Return the [X, Y] coordinate for the center point of the cell that contains the specified text.  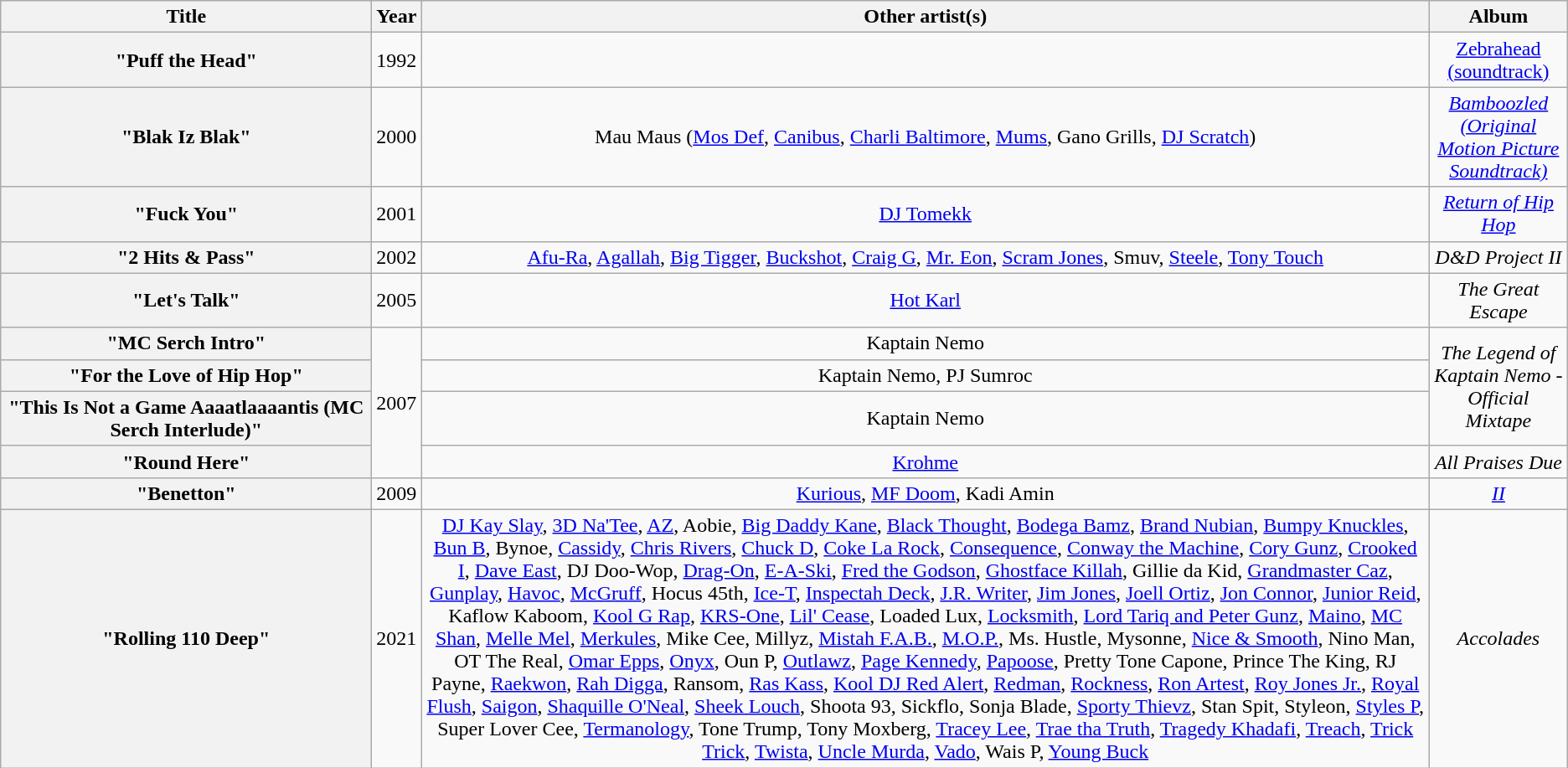
2001 [397, 214]
"Benetton" [186, 493]
Bamboozled (Original Motion Picture Soundtrack) [1499, 137]
The Legend of Kaptain Nemo - Official Mixtape [1499, 387]
Album [1499, 17]
II [1499, 493]
All Praises Due [1499, 461]
"MC Serch Intro" [186, 343]
"Puff the Head" [186, 60]
Year [397, 17]
D&D Project II [1499, 257]
Kaptain Nemo, PJ Sumroc [926, 375]
Krohme [926, 461]
"Rolling 110 Deep" [186, 638]
Return of Hip Hop [1499, 214]
Kurious, MF Doom, Kadi Amin [926, 493]
Hot Karl [926, 300]
DJ Tomekk [926, 214]
"Let's Talk" [186, 300]
2005 [397, 300]
2002 [397, 257]
Afu-Ra, Agallah, Big Tigger, Buckshot, Craig G, Mr. Eon, Scram Jones, Smuv, Steele, Tony Touch [926, 257]
The Great Escape [1499, 300]
Accolades [1499, 638]
2000 [397, 137]
Mau Maus (Mos Def, Canibus, Charli Baltimore, Mums, Gano Grills, DJ Scratch) [926, 137]
2009 [397, 493]
2021 [397, 638]
"For the Love of Hip Hop" [186, 375]
"Blak Iz Blak" [186, 137]
1992 [397, 60]
Other artist(s) [926, 17]
Title [186, 17]
"Round Here" [186, 461]
2007 [397, 402]
"This Is Not a Game Aaaatlaaaantis (MC Serch Interlude)" [186, 419]
Zebrahead (soundtrack) [1499, 60]
"2 Hits & Pass" [186, 257]
"Fuck You" [186, 214]
